Identify which cell holds the provided text, then report its [X, Y] central coordinate. 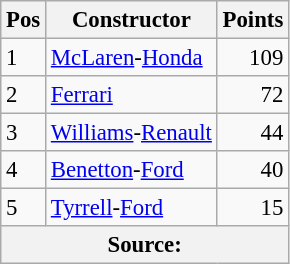
1 [24, 58]
5 [24, 208]
2 [24, 95]
McLaren-Honda [132, 58]
109 [252, 58]
15 [252, 208]
4 [24, 170]
Tyrrell-Ford [132, 208]
Ferrari [132, 95]
Pos [24, 20]
Points [252, 20]
Constructor [132, 20]
Williams-Renault [132, 133]
Source: [145, 245]
40 [252, 170]
44 [252, 133]
3 [24, 133]
72 [252, 95]
Benetton-Ford [132, 170]
